Extract the [X, Y] coordinate from the center of the cell holding the provided text.  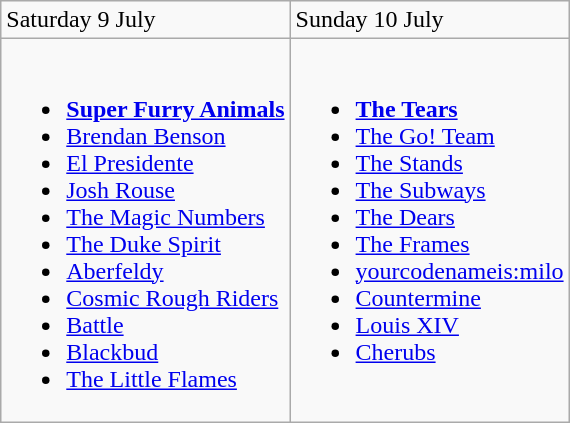
The TearsThe Go! TeamThe StandsThe SubwaysThe DearsThe Framesyourcodenameis:miloCountermineLouis XIVCherubs [430, 230]
Super Furry AnimalsBrendan BensonEl PresidenteJosh RouseThe Magic NumbersThe Duke SpiritAberfeldyCosmic Rough RidersBattleBlackbudThe Little Flames [146, 230]
Sunday 10 July [430, 20]
Saturday 9 July [146, 20]
